Return the [x, y] coordinate for the center point of the cell that contains the specified text.  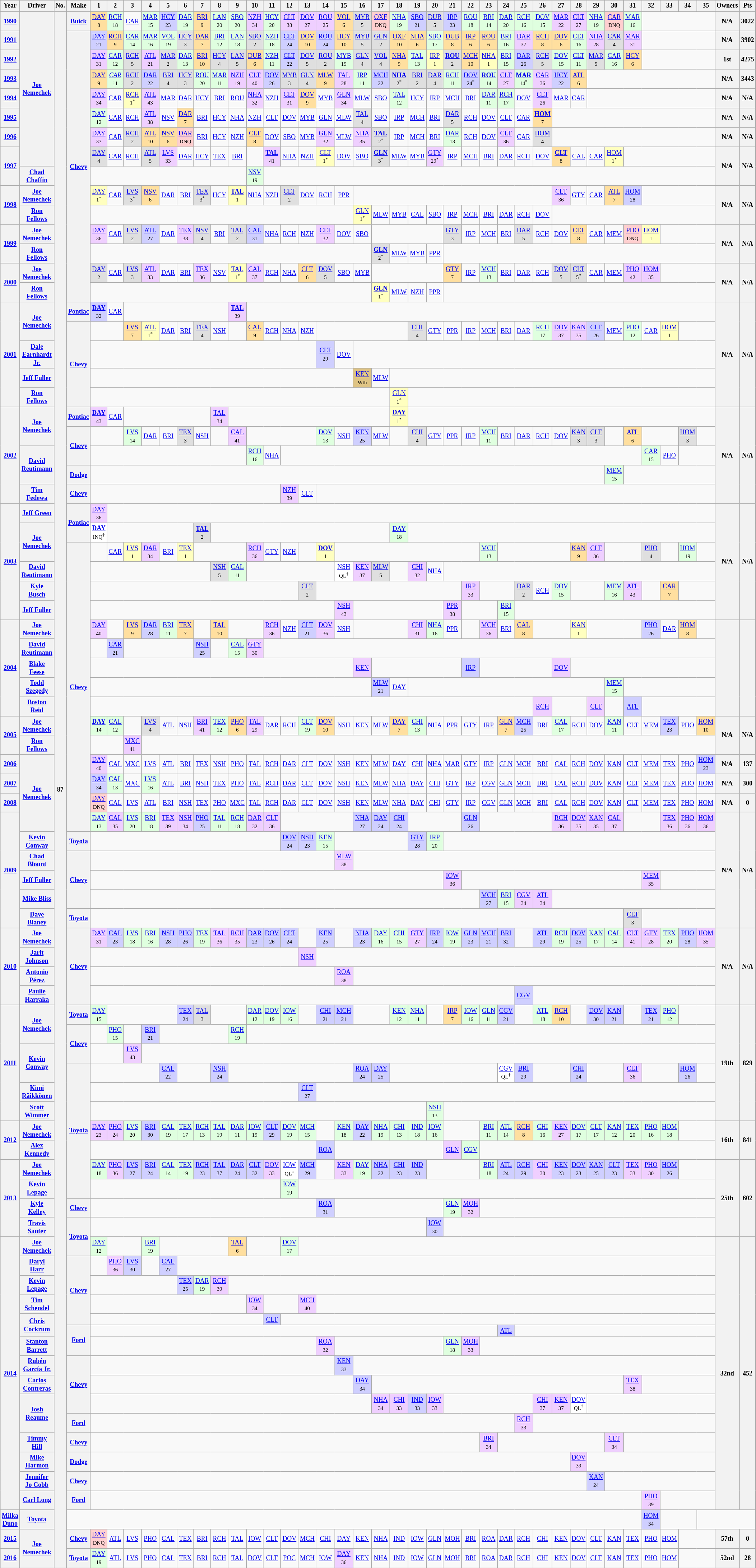
2008 [10, 803]
14 [325, 6]
GLN26 [470, 822]
ATL5 [150, 157]
NSH13 [435, 1111]
DUB8 [453, 41]
DOV35 [579, 822]
Tim Schendel [37, 1304]
NSH25 [202, 649]
ATL14 [506, 1131]
VOL4 [381, 60]
Chad Blount [37, 860]
KAN17 [596, 938]
TAL34 [219, 417]
GTY30 [255, 649]
57th [728, 1539]
TEX7 [185, 629]
IOW34 [255, 1304]
Dave Blaney [37, 918]
CHI33 [399, 1404]
Josh Reaume [37, 1414]
25 [524, 6]
TAL10 [219, 629]
ATL27 [150, 234]
BRI9 [202, 21]
NSH34 [185, 822]
23 [489, 6]
HOM36 [706, 822]
Todd Szegedy [37, 687]
MCH29 [307, 1169]
GLN19 [453, 1208]
MLW5 [381, 571]
ATL1* [150, 331]
BRI19 [150, 1247]
DOV39 [579, 1462]
IOW33 [435, 1404]
CLT38 [289, 21]
GLN18 [453, 1346]
NHA6 [417, 41]
CLT22 [289, 60]
MCH10 [470, 60]
Stanton Barrett [37, 1346]
CLT1* [325, 157]
HCY6 [633, 60]
HOM19 [687, 552]
CAR12 [115, 60]
CAL13 [115, 784]
1992 [10, 60]
MEM35 [651, 880]
CHI21 [325, 1015]
BRI24 [150, 1169]
PHO28 [687, 938]
POC [289, 1558]
MOH32 [470, 1208]
DAY21 [99, 41]
HOM8 [687, 629]
ROU20 [202, 79]
TAL4 [362, 118]
HOM1* [614, 157]
LVS33 [168, 157]
7 [202, 6]
HOM28 [633, 195]
TEX3 [185, 436]
HOM23 [706, 764]
PHO39 [651, 1500]
DAR22 [150, 79]
NHA11 [417, 1015]
ATL33 [150, 273]
ATL24 [506, 1169]
DAR4 [435, 79]
TAL19 [219, 1131]
LVS18 [133, 938]
LVS27 [133, 1169]
DOV23 [579, 1169]
IOW36 [453, 880]
DAR32 [255, 822]
MLW21 [381, 687]
CHI32 [417, 571]
602 [748, 1198]
2007 [10, 784]
CAL31 [255, 234]
1 [99, 6]
CAR14 [133, 41]
DAY8 [99, 21]
RCH35 [237, 938]
Pts [748, 6]
MCH22 [381, 79]
CAL11 [237, 571]
841 [748, 1140]
MCH15 [307, 1131]
DAY32 [99, 312]
MAR14* [524, 79]
PHO15 [115, 1034]
TEX33 [633, 1169]
RCH1* [133, 98]
DOV13 [325, 436]
OXFDNQ [381, 21]
RCH10 [561, 1015]
TEX17 [185, 1131]
PHO30 [651, 1169]
DAY4 [99, 157]
452 [748, 1373]
DAY23 [99, 1131]
TEX12 [219, 726]
GLN2* [381, 254]
IOWQL‡ [289, 1169]
ATL34 [543, 899]
BRI21 [150, 1034]
Carlos Contreras [37, 1384]
TAL37 [219, 1169]
DUB6 [255, 60]
Scott Wimmer [37, 1111]
GTY29* [435, 157]
CAR21 [115, 649]
2002 [10, 455]
Dale Earnhardt Jr. [37, 354]
CHI23 [399, 1169]
KAN11 [614, 726]
CAL35 [115, 822]
LVS30 [133, 1266]
15 [344, 6]
CLT16 [579, 41]
CAR15 [651, 455]
1994 [10, 98]
CLT11 [579, 60]
HOM4 [543, 137]
MLW38 [344, 860]
27 [561, 6]
ATL21 [150, 60]
CAL41 [237, 436]
HCY10 [344, 41]
PHO24 [115, 1131]
NSH28 [168, 938]
LVS3* [133, 195]
GTY3 [453, 234]
TAL29 [255, 726]
NHA27 [362, 822]
LVS7 [133, 331]
17 [381, 6]
34 [687, 6]
Kyle Kelley [37, 1208]
GTY27 [417, 938]
DAY37 [99, 137]
DOV33 [272, 1169]
KAN21 [614, 1015]
DOV24 [289, 841]
CHI31 [417, 629]
GLN32 [325, 137]
NSH5 [219, 571]
IRP24 [435, 938]
CAL9 [255, 331]
16 [362, 6]
TEX23 [669, 726]
No. [60, 6]
HOM18 [669, 1131]
MCH36 [489, 629]
CAL27 [168, 1266]
Milka Duno [10, 1520]
Year [10, 6]
MAR2 [168, 60]
MOH33 [470, 1346]
DAR23 [255, 938]
ROA32 [325, 1346]
CAR11 [115, 79]
CAR16 [614, 60]
DOV30 [596, 1015]
Alex Kennedy [37, 1150]
MCH27 [489, 899]
ATL29 [543, 938]
TAL28 [344, 79]
CHI15 [399, 938]
1996 [10, 137]
MYB19 [344, 60]
KEN27 [561, 1131]
RCH33 [524, 1423]
BRI32 [506, 938]
NHA32 [255, 98]
RCH11 [453, 79]
MAR5 [596, 60]
22 [470, 6]
Chris Cockrum [37, 1325]
TAL13 [417, 60]
KAN9 [579, 552]
TEX3* [202, 195]
DAYINQ† [99, 533]
MEM16 [614, 591]
BRI12 [219, 41]
TAL36 [219, 938]
PHO42 [633, 273]
NHA16 [435, 629]
TAL41 [272, 157]
Blake Feese [37, 668]
RCH29 [524, 1169]
IND33 [417, 1404]
CLT21 [307, 629]
GLN34 [344, 98]
1991 [10, 41]
LVS14 [133, 436]
DAR12 [255, 1015]
3022 [748, 21]
MCH25 [524, 726]
CAL8 [524, 629]
NZH11 [272, 60]
300 [748, 784]
IRP20 [435, 841]
DOV1 [325, 552]
TAL3 [202, 1015]
LVS43 [133, 1053]
BRI4 [168, 79]
MCH11 [489, 436]
CAL23 [115, 938]
NHA2* [399, 79]
CLT40 [255, 79]
Antonio Pérez [37, 976]
DOV27 [307, 21]
DAY16 [381, 938]
GLN3* [381, 157]
5 [168, 6]
DAY13 [99, 822]
ROA38 [344, 976]
ROA31 [325, 1208]
CLT5* [579, 273]
Owners [728, 6]
NHA23 [362, 938]
2012 [10, 1140]
Travis Sauter [37, 1227]
IRP23 [453, 21]
829 [748, 1063]
1998 [10, 205]
2000 [10, 283]
TEX1 [185, 552]
2009 [10, 870]
DAR24 [237, 1169]
2010 [10, 967]
CARDNQ [614, 21]
20 [435, 6]
8 [219, 6]
CLT34 [614, 1443]
Jennifer Jo Cobb [37, 1481]
CLT23 [614, 1169]
MAR31 [633, 41]
TEX21 [651, 1015]
DOV24* [470, 79]
RCH9 [115, 41]
2003 [10, 562]
TEX25 [185, 1285]
BRI41 [202, 726]
SBO20 [237, 21]
2 [115, 6]
KEN18 [344, 1131]
Driver [37, 6]
CLT31 [289, 98]
TAL1* [237, 273]
HCY4 [219, 60]
25th [728, 1198]
Paulie Harraka [37, 996]
2004 [10, 668]
18 [399, 6]
CLT17 [596, 1131]
29 [596, 6]
KAN12 [614, 1131]
3443 [748, 79]
DARDNQ [185, 137]
3902 [748, 41]
DAY25 [381, 1073]
16th [728, 1140]
ATL7 [614, 195]
Jeff Green [37, 513]
19th [728, 1063]
3 [133, 6]
GLN11 [489, 1015]
KAN25 [596, 1169]
LVS1 [133, 552]
87 [60, 789]
MAR22 [561, 21]
DOV6 [561, 41]
DAR2 [524, 591]
CLT6 [307, 273]
1993 [10, 79]
CAL22 [168, 1073]
26 [543, 6]
12 [289, 6]
DAR34 [150, 552]
1995 [10, 118]
Jarit Johnson [37, 957]
ROA24 [362, 1073]
NSH24 [219, 1073]
CHI37 [543, 1404]
CHI16 [543, 1131]
13 [307, 6]
52nd [728, 1558]
DOV25 [579, 938]
TEX4 [202, 331]
NHA1 [489, 60]
CAL19 [168, 1131]
DAY43 [99, 417]
GLN2 [381, 41]
NHA34 [381, 1404]
Daryl Harr [37, 1266]
4 [150, 6]
KAN1 [579, 629]
NHA35 [362, 137]
MYB3 [289, 79]
CAL12 [115, 726]
NZH34 [255, 21]
NSH23 [307, 841]
IRP7 [453, 1015]
OXF10 [399, 41]
PHO4 [651, 552]
MAR11 [219, 79]
IRP1 [435, 60]
MXC41 [133, 745]
31 [633, 6]
GLN7 [506, 726]
Make [78, 6]
NZH39 [289, 494]
HCY20 [272, 21]
KEN15 [325, 841]
10 [255, 6]
RCH13 [202, 1131]
Kyle Busch [37, 591]
NSV19 [255, 176]
DAR37 [524, 41]
BRI2 [417, 79]
LVS4 [150, 726]
TEX24 [185, 1015]
ATL10 [150, 137]
BRI30 [150, 1131]
PHO16 [651, 1131]
CAR7 [669, 591]
DOVQL† [579, 1404]
DUB5 [435, 21]
CAL15 [237, 649]
ROU18 [470, 21]
CAR4 [614, 41]
Timmy Hill [37, 1443]
ROU25 [325, 21]
NSH43 [344, 610]
6 [185, 6]
KEN23 [561, 1169]
NSHQL† [344, 571]
LVS9 [133, 629]
Kimi Räikkönen [37, 1092]
2005 [10, 736]
TAL12 [399, 98]
BRI14 [489, 21]
Tim Fedewa [37, 494]
ROU [237, 98]
DAR20 [506, 21]
NHA22 [381, 1169]
Mike Bliss [37, 899]
GLN23 [470, 938]
ATL38 [150, 118]
KAN24 [596, 1481]
TAL6 [237, 1247]
ROU6 [489, 41]
32nd [728, 1373]
CHI30 [543, 1169]
HCY23 [168, 21]
ROU14 [489, 79]
BRI10 [202, 60]
SBO17 [435, 41]
11 [272, 6]
HCY22 [561, 79]
VOL6 [344, 21]
KAN3 [579, 436]
CLT41 [633, 938]
Carl Long [37, 1500]
NZH19 [237, 79]
2013 [10, 1198]
MAR15 [150, 21]
32 [651, 6]
2006 [10, 764]
19 [417, 6]
Chad Chaffin [37, 176]
ROU24 [325, 41]
PHO25 [202, 822]
Mike Harmon [37, 1462]
CGVQL† [506, 1073]
GTY7 [453, 273]
IRP6 [470, 41]
DAR28 [150, 629]
1st [728, 60]
LAN18 [237, 41]
NHA9 [399, 60]
9 [237, 6]
DAY14 [99, 726]
35 [706, 6]
MLW9 [325, 79]
IND18 [417, 1131]
DAY24 [381, 822]
KEN12 [399, 1015]
IRP33 [470, 591]
DOV36 [325, 629]
NHA28 [596, 41]
IRP11 [362, 79]
TAL1 [237, 195]
KENWth [362, 378]
TAL39 [237, 312]
DOV9 [307, 98]
CGV34 [524, 899]
2011 [10, 1063]
30 [614, 6]
PHO6 [237, 726]
IOW30 [435, 1227]
BRI29 [524, 1073]
PHODNQ [633, 234]
VOL19 [168, 41]
HOM34 [651, 1520]
Rubén García Jr. [37, 1365]
HOM10 [706, 726]
BRI34 [489, 1443]
21 [453, 6]
SBO2 [255, 41]
LAN5 [237, 60]
4275 [748, 60]
IND23 [417, 1169]
2001 [10, 354]
LAN20 [219, 21]
TAL2* [381, 137]
CGV21 [506, 1015]
DAR26 [524, 60]
RCH23 [202, 1169]
DAY15 [99, 1015]
CLT19 [307, 726]
RCH39 [219, 1285]
DAY7 [399, 726]
33 [669, 6]
SBO21 [417, 21]
DAY22 [362, 1131]
TEX39 [168, 822]
Buick [78, 21]
CAL17 [561, 726]
CAR36 [543, 79]
2015 [10, 1539]
HOM3 [687, 436]
1997 [10, 166]
137 [748, 764]
DOV37 [561, 331]
LVS3 [133, 273]
DAY2 [99, 273]
LVS16 [150, 784]
ATL18 [543, 1015]
1990 [10, 21]
TAL11 [219, 822]
NZH18 [272, 41]
DAY9 [99, 79]
PPR38 [453, 610]
24 [506, 6]
MCH40 [307, 1304]
Boston Reid [37, 706]
2016 [10, 1558]
1999 [10, 244]
HOM7 [543, 118]
NSV4 [202, 234]
2014 [10, 1373]
LVS2 [133, 234]
